Identify which cell holds the provided text, then report its (x, y) central coordinate. 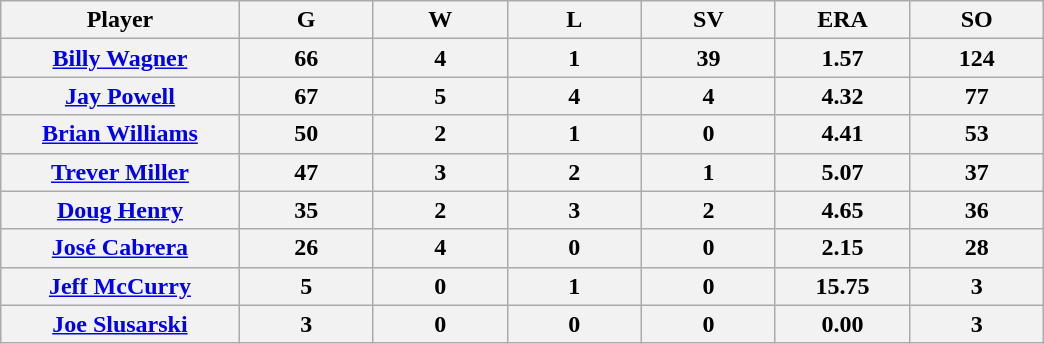
124 (977, 58)
35 (306, 210)
28 (977, 248)
47 (306, 172)
L (574, 20)
0.00 (842, 324)
SV (708, 20)
1.57 (842, 58)
Brian Williams (120, 134)
José Cabrera (120, 248)
Billy Wagner (120, 58)
26 (306, 248)
36 (977, 210)
39 (708, 58)
53 (977, 134)
Player (120, 20)
2.15 (842, 248)
5.07 (842, 172)
W (440, 20)
SO (977, 20)
Jay Powell (120, 96)
37 (977, 172)
ERA (842, 20)
G (306, 20)
4.65 (842, 210)
Joe Slusarski (120, 324)
Doug Henry (120, 210)
Trever Miller (120, 172)
4.32 (842, 96)
4.41 (842, 134)
77 (977, 96)
50 (306, 134)
15.75 (842, 286)
Jeff McCurry (120, 286)
67 (306, 96)
66 (306, 58)
